Scan for the cell matching the given text and deliver its [X, Y] coordinate at center. 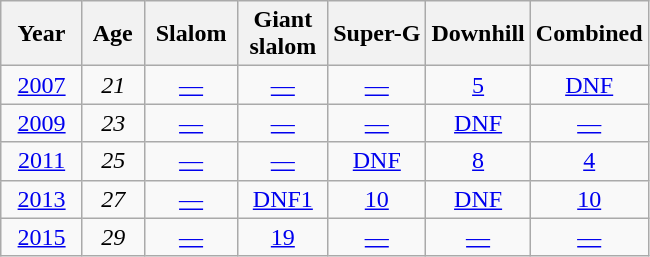
Giant slalom [283, 34]
2007 [42, 85]
23 [113, 123]
Age [113, 34]
4 [589, 161]
21 [113, 85]
29 [113, 237]
19 [283, 237]
27 [113, 199]
2009 [42, 123]
2013 [42, 199]
8 [478, 161]
2011 [42, 161]
DNF1 [283, 199]
25 [113, 161]
Super-G [377, 34]
Downhill [478, 34]
Year [42, 34]
2015 [42, 237]
5 [478, 85]
Combined [589, 34]
Slalom [191, 34]
